For the text-containing cell, return its midpoint in [x, y] coordinate format. 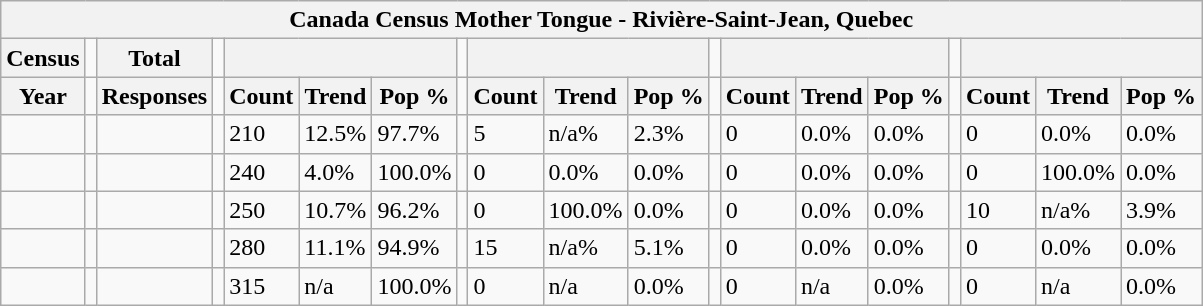
15 [506, 248]
240 [262, 172]
Census [43, 58]
280 [262, 248]
250 [262, 210]
12.5% [336, 134]
Responses [154, 96]
Year [43, 96]
5 [506, 134]
Canada Census Mother Tongue - Rivière-Saint-Jean, Quebec [602, 20]
3.9% [1160, 210]
11.1% [336, 248]
4.0% [336, 172]
315 [262, 286]
2.3% [668, 134]
97.7% [414, 134]
210 [262, 134]
Total [154, 58]
94.9% [414, 248]
10 [998, 210]
5.1% [668, 248]
10.7% [336, 210]
96.2% [414, 210]
